Pinpoint the cell where the given text exists, returning its [X, Y] midpoint coordinate. 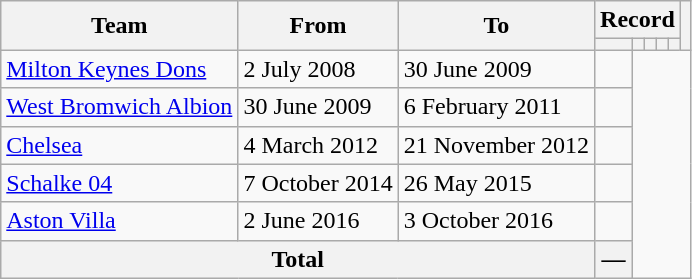
Team [120, 26]
— [614, 259]
From [318, 26]
3 October 2016 [496, 221]
To [496, 26]
2 June 2016 [318, 221]
2 July 2008 [318, 69]
Record [638, 20]
Schalke 04 [120, 183]
4 March 2012 [318, 145]
Chelsea [120, 145]
7 October 2014 [318, 183]
21 November 2012 [496, 145]
Aston Villa [120, 221]
Milton Keynes Dons [120, 69]
West Bromwich Albion [120, 107]
6 February 2011 [496, 107]
Total [298, 259]
26 May 2015 [496, 183]
